Return (x, y) of the center of cell containing provided text 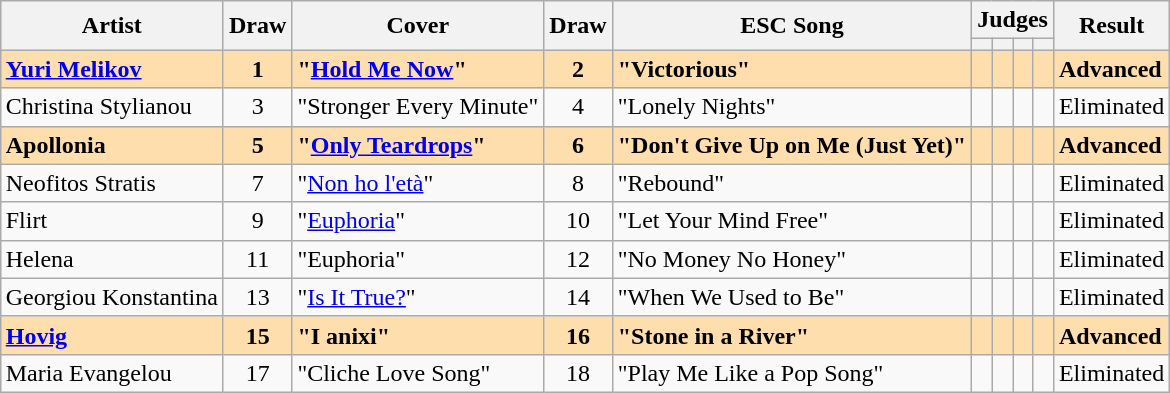
13 (257, 297)
Christina Stylianou (112, 107)
"No Money No Honey" (792, 259)
Flirt (112, 221)
Neofitos Stratis (112, 183)
8 (578, 183)
"Only Teardrops" (418, 145)
"Don't Give Up on Me (Just Yet)" (792, 145)
5 (257, 145)
Judges (1013, 20)
7 (257, 183)
17 (257, 373)
"Hold Me Now" (418, 69)
Apollonia (112, 145)
14 (578, 297)
Hovig (112, 335)
ESC Song (792, 26)
2 (578, 69)
10 (578, 221)
Artist (112, 26)
"I anixi" (418, 335)
Maria Evangelou (112, 373)
"Lonely Nights" (792, 107)
Result (1111, 26)
1 (257, 69)
"Victorious" (792, 69)
"Is It True?" (418, 297)
16 (578, 335)
"Stone in a River" (792, 335)
3 (257, 107)
11 (257, 259)
"When We Used to Be" (792, 297)
4 (578, 107)
9 (257, 221)
"Cliche Love Song" (418, 373)
"Stronger Every Minute" (418, 107)
"Play Me Like a Pop Song" (792, 373)
Yuri Melikov (112, 69)
Cover (418, 26)
"Non ho l'età" (418, 183)
Georgiou Konstantina (112, 297)
15 (257, 335)
6 (578, 145)
18 (578, 373)
"Rebound" (792, 183)
Helena (112, 259)
12 (578, 259)
"Let Your Mind Free" (792, 221)
